Identify which cell holds the provided text, then report its (X, Y) central coordinate. 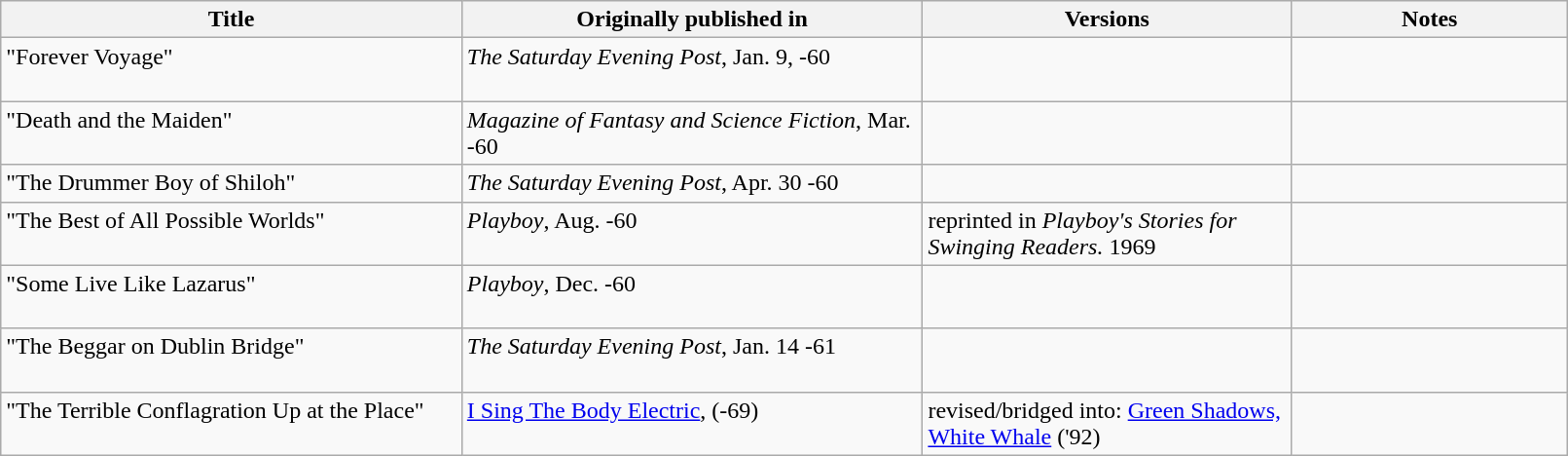
revised/bridged into: Green Shadows, White Whale ('92) (1108, 423)
The Saturday Evening Post, Apr. 30 -60 (692, 183)
The Saturday Evening Post, Jan. 14 -61 (692, 361)
"The Terrible Conflagration Up at the Place" (232, 423)
"Forever Voyage" (232, 70)
"The Beggar on Dublin Bridge" (232, 361)
Playboy, Dec. -60 (692, 296)
"The Drummer Boy of Shiloh" (232, 183)
Originally published in (692, 19)
Magazine of Fantasy and Science Fiction, Mar. -60 (692, 133)
Notes (1430, 19)
Playboy, Aug. -60 (692, 234)
I Sing The Body Electric, (-69) (692, 423)
"The Best of All Possible Worlds" (232, 234)
"Some Live Like Lazarus" (232, 296)
Title (232, 19)
reprinted in Playboy's Stories for Swinging Readers. 1969 (1108, 234)
"Death and the Maiden" (232, 133)
The Saturday Evening Post, Jan. 9, -60 (692, 70)
Versions (1108, 19)
